Output the [x, y] coordinate of the center of the cell containing the given text.  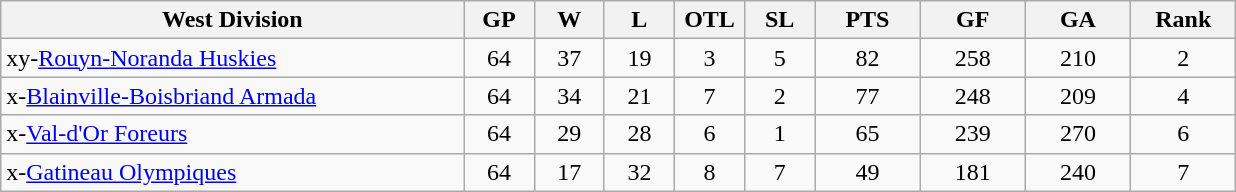
248 [972, 96]
4 [1184, 96]
29 [569, 134]
37 [569, 58]
L [639, 20]
65 [868, 134]
PTS [868, 20]
181 [972, 172]
W [569, 20]
x-Val-d'Or Foreurs [232, 134]
258 [972, 58]
SL [780, 20]
Rank [1184, 20]
17 [569, 172]
5 [780, 58]
270 [1078, 134]
x-Blainville-Boisbriand Armada [232, 96]
49 [868, 172]
GF [972, 20]
West Division [232, 20]
210 [1078, 58]
xy-Rouyn-Noranda Huskies [232, 58]
239 [972, 134]
x-Gatineau Olympiques [232, 172]
32 [639, 172]
82 [868, 58]
28 [639, 134]
GP [499, 20]
21 [639, 96]
77 [868, 96]
3 [709, 58]
GA [1078, 20]
209 [1078, 96]
34 [569, 96]
1 [780, 134]
240 [1078, 172]
8 [709, 172]
OTL [709, 20]
19 [639, 58]
